Extract the [X, Y] coordinate from the center of the cell holding the provided text.  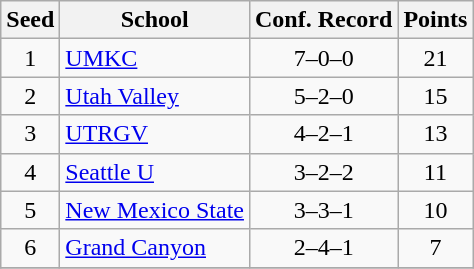
7–0–0 [323, 58]
2 [30, 96]
Grand Canyon [155, 248]
4 [30, 172]
10 [436, 210]
New Mexico State [155, 210]
UMKC [155, 58]
15 [436, 96]
Points [436, 20]
3–3–1 [323, 210]
11 [436, 172]
1 [30, 58]
Utah Valley [155, 96]
4–2–1 [323, 134]
5 [30, 210]
UTRGV [155, 134]
21 [436, 58]
5–2–0 [323, 96]
School [155, 20]
2–4–1 [323, 248]
6 [30, 248]
Seed [30, 20]
3–2–2 [323, 172]
Seattle U [155, 172]
13 [436, 134]
Conf. Record [323, 20]
3 [30, 134]
7 [436, 248]
